Pinpoint the cell where the given text exists, returning its [x, y] midpoint coordinate. 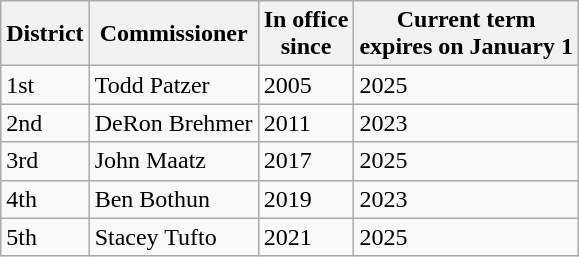
Stacey Tufto [174, 237]
1st [45, 85]
John Maatz [174, 161]
Ben Bothun [174, 199]
Current termexpires on January 1 [466, 34]
DeRon Brehmer [174, 123]
2nd [45, 123]
2011 [306, 123]
Todd Patzer [174, 85]
Commissioner [174, 34]
5th [45, 237]
2021 [306, 237]
2005 [306, 85]
2019 [306, 199]
In officesince [306, 34]
District [45, 34]
3rd [45, 161]
2017 [306, 161]
4th [45, 199]
